From the cell containing the given text, extract its center point as [x, y] coordinate. 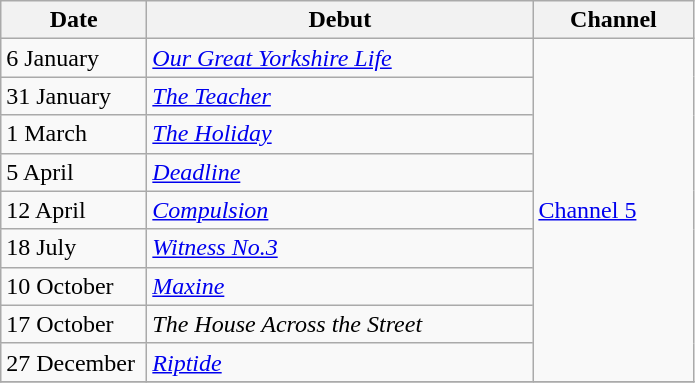
31 January [74, 96]
Channel 5 [614, 210]
Witness No.3 [340, 248]
Compulsion [340, 210]
Riptide [340, 362]
18 July [74, 248]
The Holiday [340, 134]
The Teacher [340, 96]
17 October [74, 324]
Channel [614, 20]
The House Across the Street [340, 324]
1 March [74, 134]
12 April [74, 210]
Date [74, 20]
5 April [74, 172]
10 October [74, 286]
27 December [74, 362]
6 January [74, 58]
Maxine [340, 286]
Deadline [340, 172]
Debut [340, 20]
Our Great Yorkshire Life [340, 58]
